For the text-containing cell, return its midpoint in (X, Y) coordinate format. 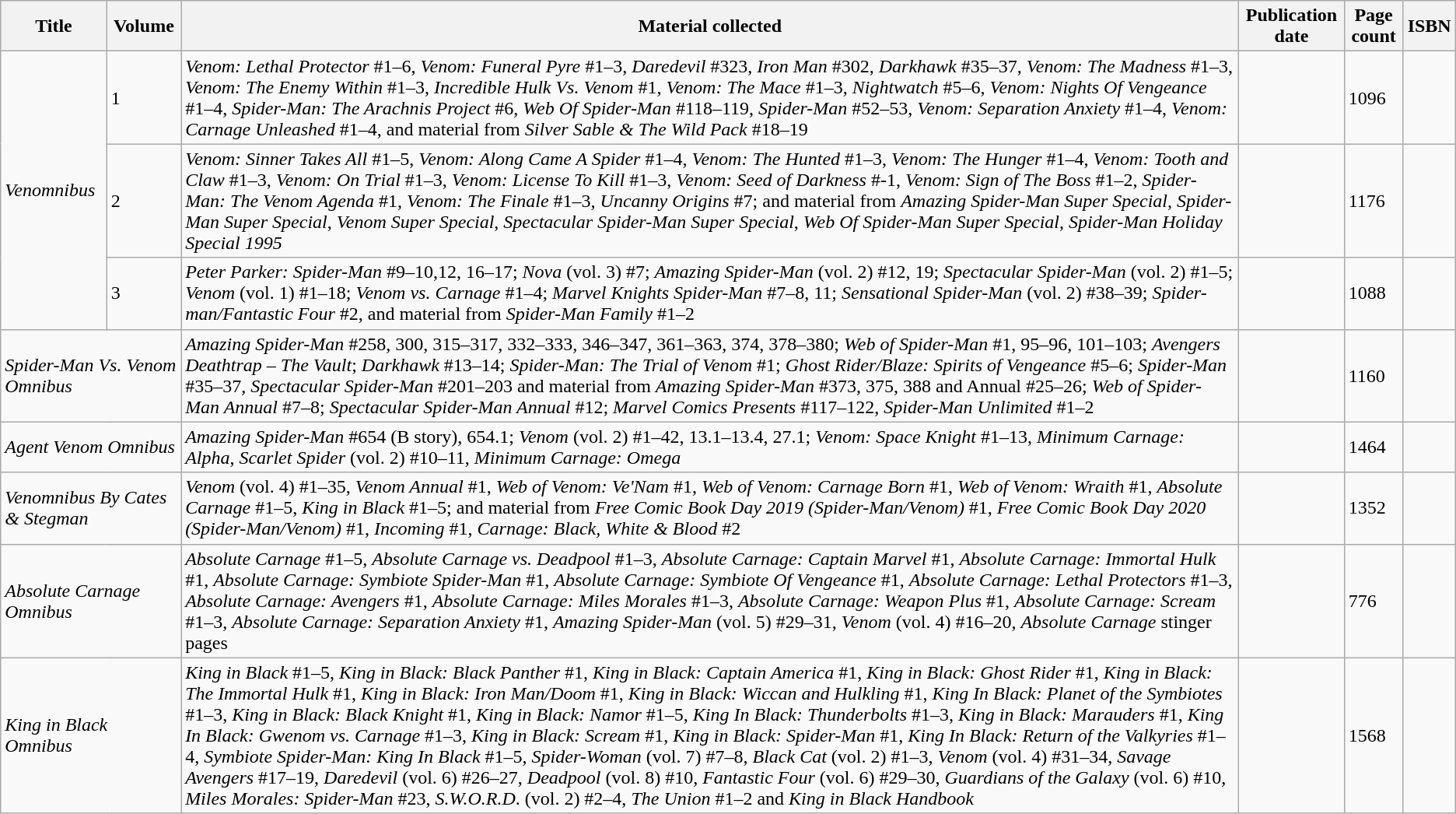
Page count (1374, 26)
Venomnibus By Cates & Stegman (91, 508)
776 (1374, 601)
Absolute Carnage Omnibus (91, 601)
1464 (1374, 447)
King in Black Omnibus (91, 735)
1088 (1374, 293)
2 (143, 201)
1160 (1374, 375)
3 (143, 293)
1096 (1374, 98)
1352 (1374, 508)
Spider-Man Vs. Venom Omnibus (91, 375)
Agent Venom Omnibus (91, 447)
Publication date (1291, 26)
1568 (1374, 735)
Volume (143, 26)
Venomnibus (54, 190)
1 (143, 98)
ISBN (1430, 26)
Title (54, 26)
Material collected (710, 26)
1176 (1374, 201)
